Pinpoint the cell where the given text exists, returning its (X, Y) midpoint coordinate. 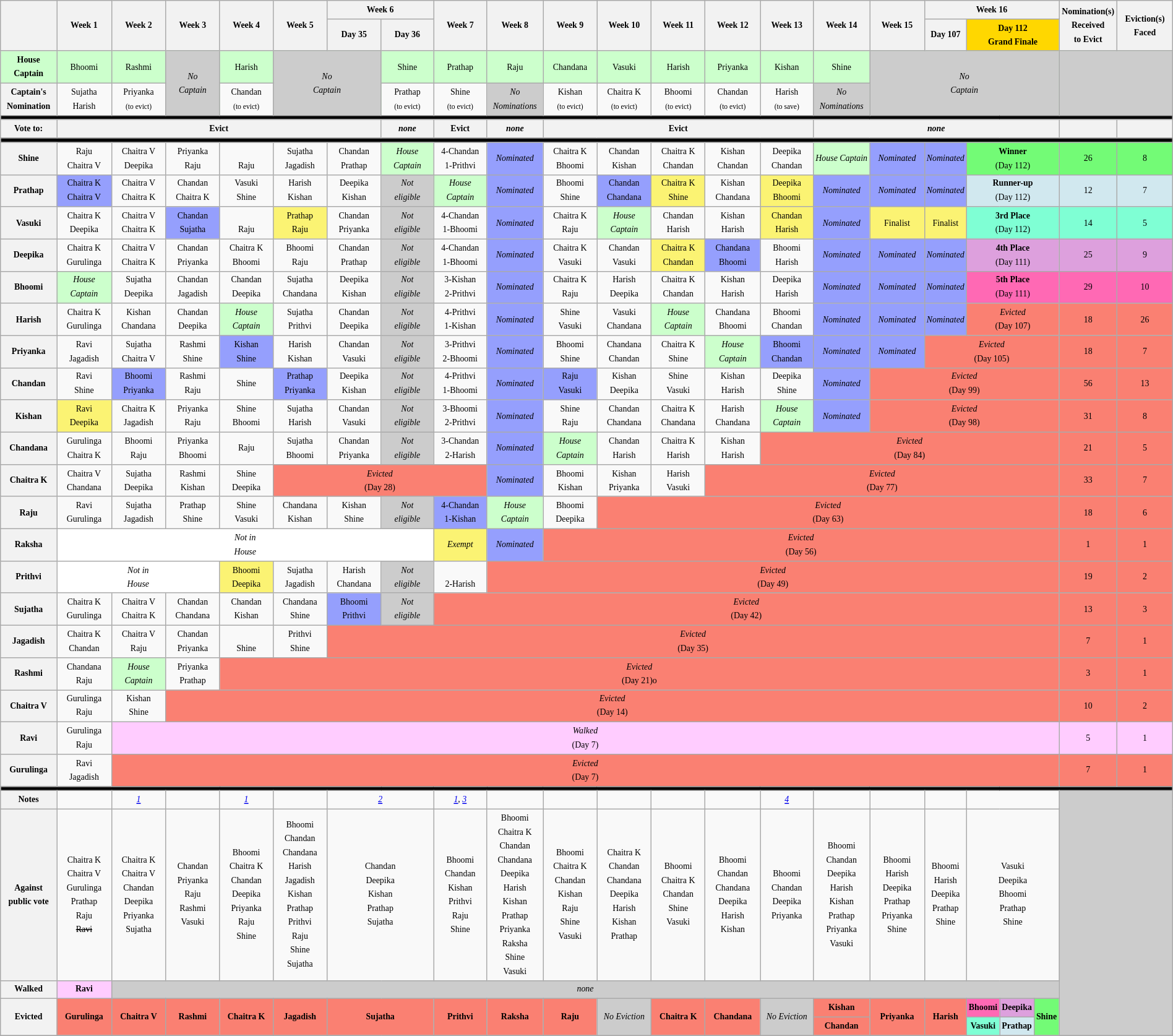
3-Kishan2-Prithvi (460, 287)
KishanPriyanka (624, 481)
Evicted(Day 28) (380, 481)
6 (1145, 513)
ShineDeepika (246, 481)
Evicted(Day 14) (612, 706)
PrathapRaju (299, 223)
Nomination(s) Receivedto Evict (1088, 26)
Evicted(Day 99) (965, 384)
56 (1088, 384)
DeepikaShine (787, 384)
Notes (28, 800)
ChandanaShine (299, 610)
ChandanaKishan (299, 513)
Week 16 (991, 10)
BhoomiHarish (787, 255)
Week 5 (299, 26)
GurulingaChaitra K (84, 449)
Harish(to save) (787, 100)
Vote to: (28, 129)
BhoomiChandanDeepikaPriyanka (787, 895)
KishanDeepika (624, 384)
1, 3 (460, 800)
Evicted(Day 84) (909, 449)
VasukiDeepikaBhoomiPrathapShine (1012, 895)
Week 12 (733, 26)
Week 1 (84, 26)
Chaitra KChaitra VChandanDeepikaPriyankaSujatha (139, 895)
3-Chandan2-Harish (460, 449)
DeepikaHarish (787, 287)
Walked (28, 990)
Evicted(Day 56) (801, 545)
33 (1088, 481)
Week 15 (897, 26)
ChandanaRaju (84, 674)
ChandanPriyankaRajuRashmiVasuki (193, 895)
RashmiRaju (193, 384)
Shine(to evict) (460, 100)
PrathapPriyanka (299, 384)
BhoomiKishan (570, 481)
ChandanaChandan (624, 352)
Chaitra KChandana (678, 416)
BhoomiChandanDeepikaHarishKishanPrathapPriyankaVasuki (841, 895)
Evicted(Day 107) (1012, 319)
Evicted(Day 105) (991, 352)
BhoomiChandanChandanaHarishJagadishKishanPrathapPrithviRajuShineSujatha (299, 895)
Week 4 (246, 26)
Kishan(to evict) (570, 100)
Week 3 (193, 26)
Bhoomi(to evict) (678, 100)
Chaitra K(to evict) (624, 100)
21 (1088, 449)
VasukiShine (246, 191)
Evicted(Day 49) (773, 577)
3-Bhoomi2-Prithvi (460, 416)
DeepikaChandan (787, 158)
Day 35 (354, 35)
RajuChaitra V (84, 158)
Runner-up(Day 112) (1012, 191)
4th Place(Day 111) (1012, 255)
Eviction(s)Faced (1145, 26)
SujathaChaitra V (139, 352)
PriyankaBhoomi (193, 449)
Walked(Day 7) (585, 738)
Chaitra KChandanChandanaDeepikaHarishKishanPrathap (624, 895)
RajuVasuki (570, 384)
BhoomiHarishDeepikaPrathapShine (945, 895)
BhoomiChaitra KChandanChandanaDeepikaHarishKishanPrathapPriyankaRakshaShineVasuki (515, 895)
Chaitra KChaitra VGurulingaPrathapRajuRavi (84, 895)
BhoomiChaitra K ChandanShineVasuki (678, 895)
Prathap(to evict) (407, 100)
VasukiChandana (624, 319)
PrithviShine (299, 642)
Week 9 (570, 26)
PriyankaPrathap (193, 674)
4-Chandan1-Prithvi (460, 158)
14 (1088, 223)
9 (1145, 255)
Week 8 (515, 26)
Evicted(Day 98) (965, 416)
BhoomiChandanChandanaDeepikaHarishKishan (733, 895)
31 (1088, 416)
12 (1088, 191)
Chaitra KVasuki (570, 255)
Day 107 (945, 35)
PrathapShine (193, 513)
Priyanka(to evict) (139, 100)
3rd Place(Day 112) (1012, 223)
Evicted(Day 35) (693, 642)
Week 13 (787, 26)
DeepikaBhoomi (787, 191)
Week 11 (678, 26)
HarishVasuki (678, 481)
BhoomiHarishDeepikaPrathapPriyankaShine (897, 895)
4 (787, 800)
Day 112Grand Finale (1012, 35)
Week 6 (380, 10)
Chaitra K Chandan (678, 287)
Chaitra KDeepika (84, 223)
SujathaChandana (299, 287)
3-Prithvi2-Bhoomi (460, 352)
2-Harish (460, 577)
Chaitra KHarish (678, 449)
Week 2 (139, 26)
4-Prithvi1-Bhoomi (460, 384)
BhoomiChaitra KChandanDeepikaPriyankaRajuShine (246, 895)
ShineRaju (570, 416)
Evicted(Day 21)o (640, 674)
BhoomiChandanKishanPrithviRajuShine (460, 895)
Chaitra KJagadish (139, 416)
Week 14 (841, 26)
19 (1088, 577)
Againstpublic vote (28, 895)
ChandanSujatha (193, 223)
Evicted(Day 7) (585, 771)
RashmiKishan (193, 481)
HarishDeepika (624, 287)
Week 7 (460, 26)
Chaitra VDeepika (139, 158)
Evicted(Day 63) (828, 513)
SujathaBhoomi (299, 449)
ChandanJagadish (193, 287)
Evicted(Day 42) (746, 610)
Winner(Day 112) (1012, 158)
Week 10 (624, 26)
25 (1088, 255)
29 (1088, 287)
BhoomiChaitra KChandanKishanRajuShineVasuki (570, 895)
Evicted (28, 1017)
Day 36 (407, 35)
RaviDeepika (84, 416)
5th Place(Day 111) (1012, 287)
BhoomiPrithvi (354, 610)
Chaitra VRaju (139, 642)
RaviGurulinga (84, 513)
BhoomiPriyanka (139, 384)
4-Prithvi1-Kishan (460, 319)
4-Chandan1-Kishan (460, 513)
ShineBhoomi (246, 416)
ChandanChaitra K (193, 191)
Chaitra VChandana (84, 481)
RashmiShine (193, 352)
KishanChandan (733, 158)
RaviShine (84, 384)
Exempt (460, 545)
Chaitra KChaitra V (84, 191)
SujathaPrithvi (299, 319)
Captain'sNomination (28, 100)
ChandanDeepikaKishanPrathapSujatha (380, 895)
Evicted(Day 77) (882, 481)
